Output the (X, Y) coordinate of the center of the cell containing the given text.  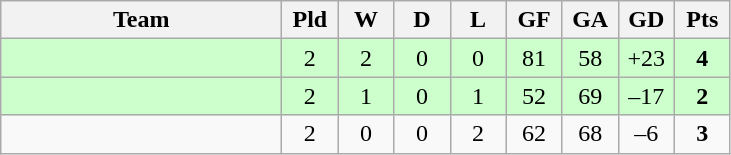
GD (646, 20)
81 (534, 58)
D (422, 20)
3 (702, 134)
69 (590, 96)
Team (142, 20)
52 (534, 96)
GF (534, 20)
–17 (646, 96)
4 (702, 58)
Pld (310, 20)
68 (590, 134)
GA (590, 20)
58 (590, 58)
W (366, 20)
Pts (702, 20)
62 (534, 134)
+23 (646, 58)
–6 (646, 134)
L (478, 20)
